From the cell containing the given text, extract its center point as (X, Y) coordinate. 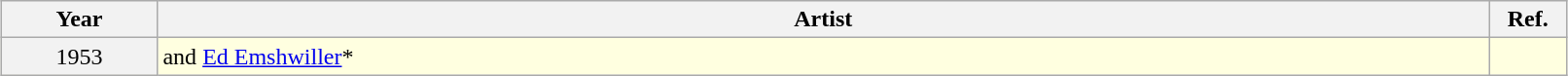
and Ed Emshwiller* (823, 57)
1953 (80, 57)
Year (80, 19)
Artist (823, 19)
Ref. (1529, 19)
